Extract the [X, Y] coordinate from the center of the cell holding the provided text.  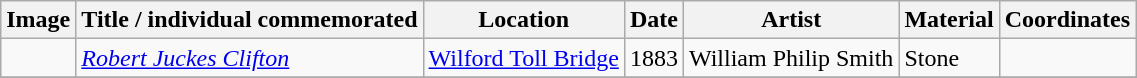
Wilford Toll Bridge [524, 58]
Title / individual commemorated [250, 20]
Material [949, 20]
Robert Juckes Clifton [250, 58]
1883 [654, 58]
Date [654, 20]
Artist [790, 20]
Location [524, 20]
Coordinates [1067, 20]
Image [38, 20]
William Philip Smith [790, 58]
Stone [949, 58]
